Provide the [X, Y] coordinate of the cell's center where the given text is located.  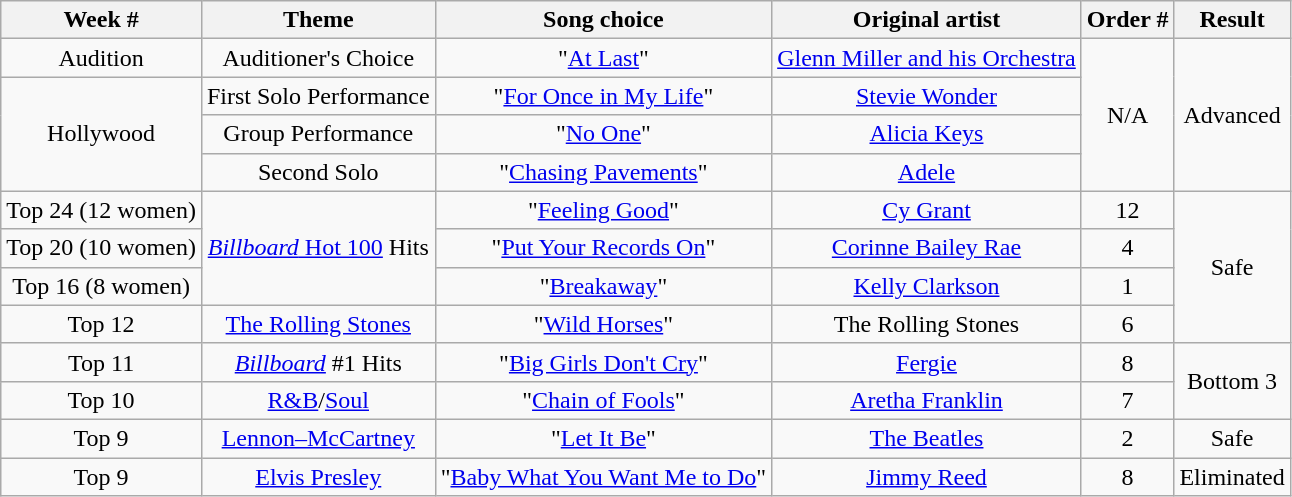
Alicia Keys [927, 134]
The Beatles [927, 438]
"At Last" [604, 58]
Cy Grant [927, 210]
First Solo Performance [318, 96]
Original artist [927, 20]
Stevie Wonder [927, 96]
"Put Your Records On" [604, 248]
1 [1128, 286]
6 [1128, 324]
12 [1128, 210]
"Wild Horses" [604, 324]
Hollywood [102, 134]
Kelly Clarkson [927, 286]
"No One" [604, 134]
Song choice [604, 20]
Second Solo [318, 172]
N/A [1128, 115]
Fergie [927, 362]
Week # [102, 20]
Bottom 3 [1232, 381]
Lennon–McCartney [318, 438]
Top 10 [102, 400]
Top 24 (12 women) [102, 210]
Top 20 (10 women) [102, 248]
Auditioner's Choice [318, 58]
Advanced [1232, 115]
Jimmy Reed [927, 477]
"Chasing Pavements" [604, 172]
Top 16 (8 women) [102, 286]
Group Performance [318, 134]
Billboard Hot 100 Hits [318, 248]
Order # [1128, 20]
4 [1128, 248]
Top 11 [102, 362]
Adele [927, 172]
Theme [318, 20]
"For Once in My Life" [604, 96]
Top 12 [102, 324]
2 [1128, 438]
Result [1232, 20]
"Big Girls Don't Cry" [604, 362]
Audition [102, 58]
Elvis Presley [318, 477]
Corinne Bailey Rae [927, 248]
7 [1128, 400]
R&B/Soul [318, 400]
Glenn Miller and his Orchestra [927, 58]
"Let It Be" [604, 438]
"Chain of Fools" [604, 400]
Billboard #1 Hits [318, 362]
Aretha Franklin [927, 400]
Eliminated [1232, 477]
"Breakaway" [604, 286]
"Baby What You Want Me to Do" [604, 477]
"Feeling Good" [604, 210]
